Detect which cell encompasses the target text, then output its (x, y) center coordinate. 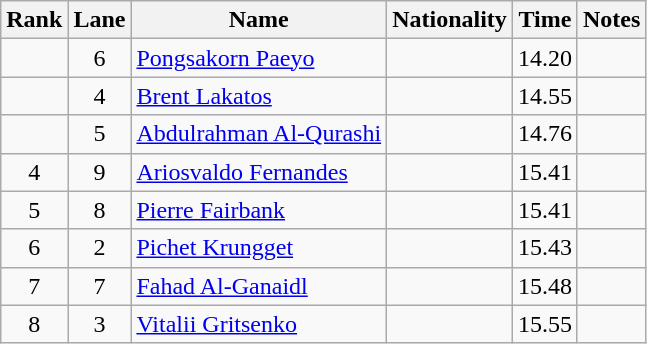
Fahad Al-Ganaidl (259, 286)
15.55 (544, 324)
Notes (611, 20)
Pongsakorn Paeyo (259, 58)
Pierre Fairbank (259, 210)
14.20 (544, 58)
3 (100, 324)
Time (544, 20)
Vitalii Gritsenko (259, 324)
14.55 (544, 96)
14.76 (544, 134)
Name (259, 20)
Lane (100, 20)
9 (100, 172)
15.48 (544, 286)
Brent Lakatos (259, 96)
Pichet Krungget (259, 248)
15.43 (544, 248)
Nationality (450, 20)
Abdulrahman Al-Qurashi (259, 134)
Ariosvaldo Fernandes (259, 172)
Rank (34, 20)
2 (100, 248)
